For the text-containing cell, return its midpoint in [x, y] coordinate format. 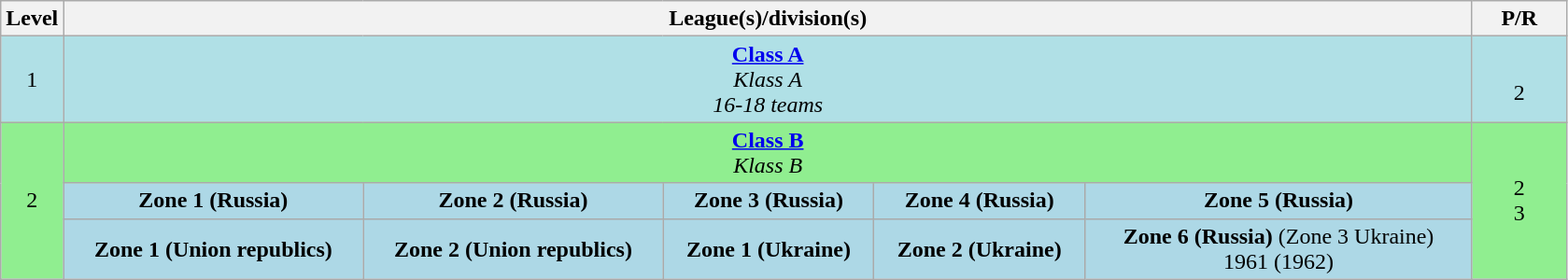
Zone 2 (Russia) [514, 201]
Zone 4 (Russia) [980, 201]
Zone 1 (Russia) [213, 201]
2 3 [1519, 201]
P/R [1519, 19]
Class AKlass A16-18 teams [768, 79]
Level [32, 19]
Class BKlass B [768, 153]
Zone 6 (Russia) (Zone 3 Ukraine)1961 (1962) [1279, 248]
League(s)/division(s) [768, 19]
Zone 3 (Russia) [769, 201]
1 [32, 79]
Zone 5 (Russia) [1279, 201]
Zone 1 (Union republics) [213, 248]
Zone 2 (Union republics) [514, 248]
Zone 1 (Ukraine) [769, 248]
Zone 2 (Ukraine) [980, 248]
